Find where the given text appears and provide that cell's center as [X, Y] coordinate. 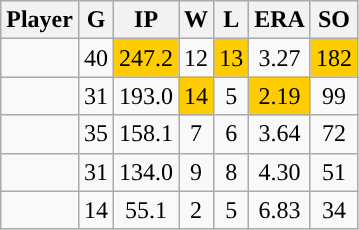
72 [334, 134]
55.1 [146, 210]
134.0 [146, 172]
40 [96, 58]
193.0 [146, 96]
8 [232, 172]
182 [334, 58]
9 [196, 172]
99 [334, 96]
3.64 [280, 134]
247.2 [146, 58]
3.27 [280, 58]
SO [334, 20]
4.30 [280, 172]
IP [146, 20]
13 [232, 58]
158.1 [146, 134]
ERA [280, 20]
Player [40, 20]
6.83 [280, 210]
34 [334, 210]
6 [232, 134]
L [232, 20]
W [196, 20]
G [96, 20]
7 [196, 134]
51 [334, 172]
35 [96, 134]
2.19 [280, 96]
12 [196, 58]
2 [196, 210]
